Extract the (X, Y) coordinate from the center of the cell holding the provided text.  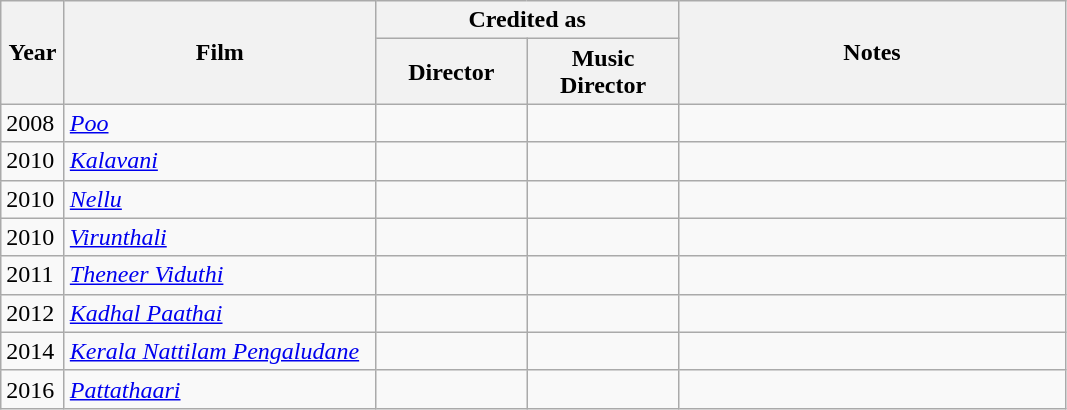
Credited as (527, 20)
Film (220, 52)
Poo (220, 123)
2016 (33, 389)
Notes (872, 52)
2014 (33, 351)
2011 (33, 275)
Director (451, 72)
2008 (33, 123)
Kadhal Paathai (220, 313)
Music Director (603, 72)
Kerala Nattilam Pengaludane (220, 351)
Kalavani (220, 161)
Pattathaari (220, 389)
2012 (33, 313)
Year (33, 52)
Nellu (220, 199)
Theneer Viduthi (220, 275)
Virunthali (220, 237)
